Return the (X, Y) coordinate for the center point of the cell that contains the specified text.  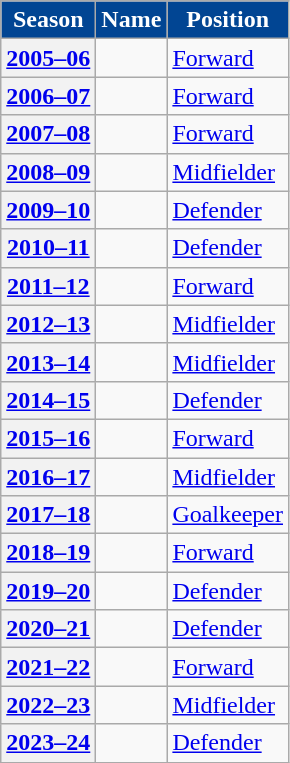
2017–18 (48, 515)
2015–16 (48, 438)
2007–08 (48, 134)
2016–17 (48, 477)
Position (228, 20)
2019–20 (48, 591)
2008–09 (48, 172)
Name (132, 20)
2005–06 (48, 58)
2011–12 (48, 286)
2010–11 (48, 248)
2012–13 (48, 324)
2014–15 (48, 400)
Season (48, 20)
2023–24 (48, 743)
2020–21 (48, 629)
Goalkeeper (228, 515)
2021–22 (48, 667)
2013–14 (48, 362)
2006–07 (48, 96)
2009–10 (48, 210)
2018–19 (48, 553)
2022–23 (48, 705)
